Provide the [X, Y] coordinate of the cell's center where the given text is located.  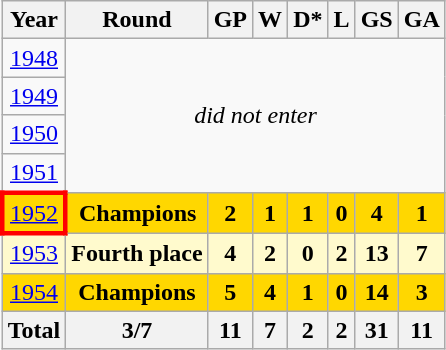
did not enter [256, 116]
5 [230, 292]
31 [376, 330]
13 [376, 254]
1948 [34, 58]
1951 [34, 173]
Fourth place [137, 254]
1950 [34, 134]
GA [422, 20]
GP [230, 20]
1954 [34, 292]
Year [34, 20]
14 [376, 292]
W [270, 20]
3/7 [137, 330]
L [342, 20]
Round [137, 20]
1952 [34, 214]
3 [422, 292]
1949 [34, 96]
D* [308, 20]
1953 [34, 254]
GS [376, 20]
Total [34, 330]
